Find where the given text appears and provide that cell's center as (x, y) coordinate. 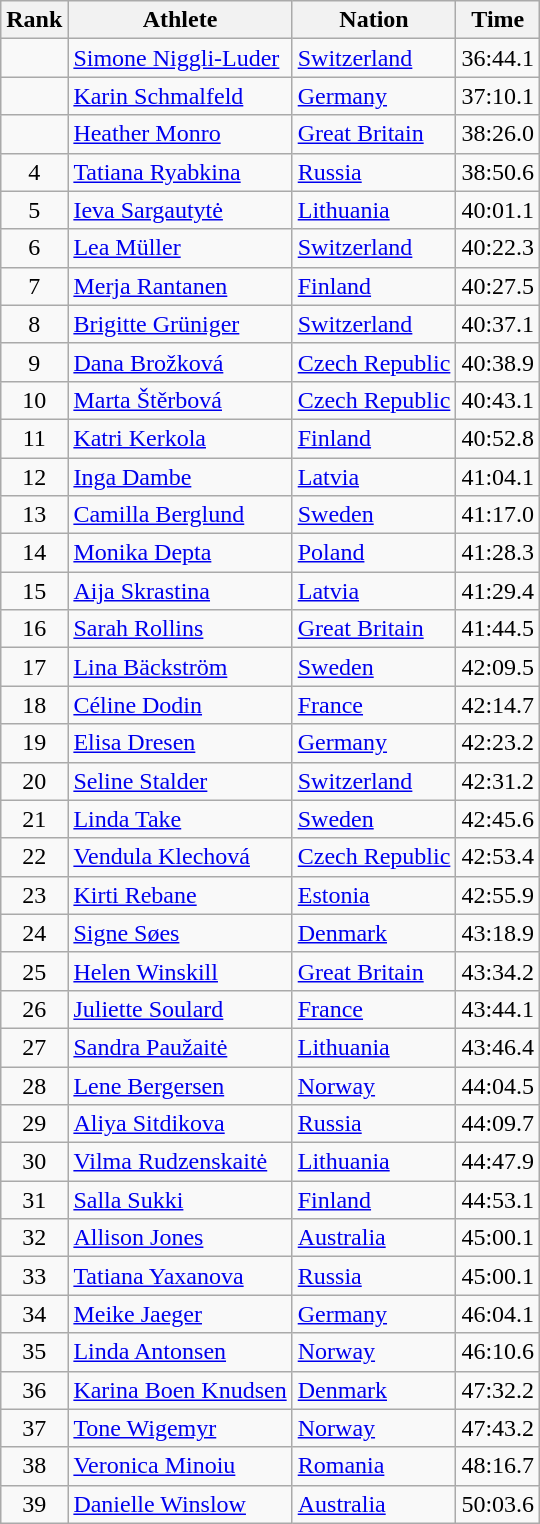
37:10.1 (498, 96)
26 (34, 1009)
Sandra Paužaitė (180, 1047)
Allison Jones (180, 1238)
Inga Dambe (180, 477)
Karina Boen Knudsen (180, 1390)
Céline Dodin (180, 705)
24 (34, 933)
4 (34, 172)
25 (34, 971)
18 (34, 705)
Heather Monro (180, 134)
41:04.1 (498, 477)
Signe Søes (180, 933)
Monika Depta (180, 553)
6 (34, 248)
Nation (374, 20)
31 (34, 1200)
Poland (374, 553)
33 (34, 1276)
11 (34, 438)
Lea Müller (180, 248)
Seline Stalder (180, 781)
40:38.9 (498, 362)
48:16.7 (498, 1466)
44:04.5 (498, 1085)
38:50.6 (498, 172)
50:03.6 (498, 1504)
16 (34, 629)
35 (34, 1352)
Brigitte Grüniger (180, 324)
42:45.6 (498, 819)
Tone Wigemyr (180, 1428)
40:43.1 (498, 400)
23 (34, 895)
40:01.1 (498, 210)
30 (34, 1162)
7 (34, 286)
38 (34, 1466)
Vilma Rudzenskaitė (180, 1162)
28 (34, 1085)
Lene Bergersen (180, 1085)
42:23.2 (498, 743)
Tatiana Ryabkina (180, 172)
12 (34, 477)
40:27.5 (498, 286)
9 (34, 362)
5 (34, 210)
38:26.0 (498, 134)
Athlete (180, 20)
Lina Bäckström (180, 667)
41:29.4 (498, 591)
Aija Skrastina (180, 591)
20 (34, 781)
Linda Antonsen (180, 1352)
44:53.1 (498, 1200)
17 (34, 667)
13 (34, 515)
40:37.1 (498, 324)
36 (34, 1390)
36:44.1 (498, 58)
44:47.9 (498, 1162)
47:43.2 (498, 1428)
41:44.5 (498, 629)
27 (34, 1047)
15 (34, 591)
22 (34, 857)
42:53.4 (498, 857)
39 (34, 1504)
Danielle Winslow (180, 1504)
43:44.1 (498, 1009)
40:22.3 (498, 248)
37 (34, 1428)
42:55.9 (498, 895)
41:28.3 (498, 553)
32 (34, 1238)
Juliette Soulard (180, 1009)
43:46.4 (498, 1047)
47:32.2 (498, 1390)
14 (34, 553)
42:14.7 (498, 705)
Kirti Rebane (180, 895)
Merja Rantanen (180, 286)
Dana Brožková (180, 362)
Karin Schmalfeld (180, 96)
8 (34, 324)
40:52.8 (498, 438)
Elisa Dresen (180, 743)
Helen Winskill (180, 971)
44:09.7 (498, 1124)
19 (34, 743)
Estonia (374, 895)
41:17.0 (498, 515)
Ieva Sargautytė (180, 210)
Veronica Minoiu (180, 1466)
Meike Jaeger (180, 1314)
Sarah Rollins (180, 629)
Linda Take (180, 819)
43:34.2 (498, 971)
Simone Niggli-Luder (180, 58)
34 (34, 1314)
42:09.5 (498, 667)
Rank (34, 20)
10 (34, 400)
Katri Kerkola (180, 438)
Marta Štěrbová (180, 400)
Aliya Sitdikova (180, 1124)
29 (34, 1124)
46:10.6 (498, 1352)
21 (34, 819)
Romania (374, 1466)
43:18.9 (498, 933)
Vendula Klechová (180, 857)
42:31.2 (498, 781)
Tatiana Yaxanova (180, 1276)
Time (498, 20)
Camilla Berglund (180, 515)
46:04.1 (498, 1314)
Salla Sukki (180, 1200)
